Search for the cell housing the specified text and yield its [X, Y] center coordinate. 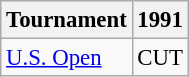
Tournament [66, 20]
1991 [160, 20]
CUT [160, 58]
U.S. Open [66, 58]
